From the cell containing the given text, extract its center point as [x, y] coordinate. 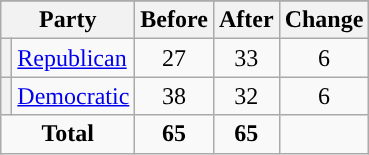
27 [174, 58]
32 [246, 96]
Change [324, 20]
Democratic [74, 96]
After [246, 20]
Before [174, 20]
Republican [74, 58]
Party [68, 20]
38 [174, 96]
33 [246, 58]
Total [68, 134]
